Search for the cell housing the specified text and yield its [X, Y] center coordinate. 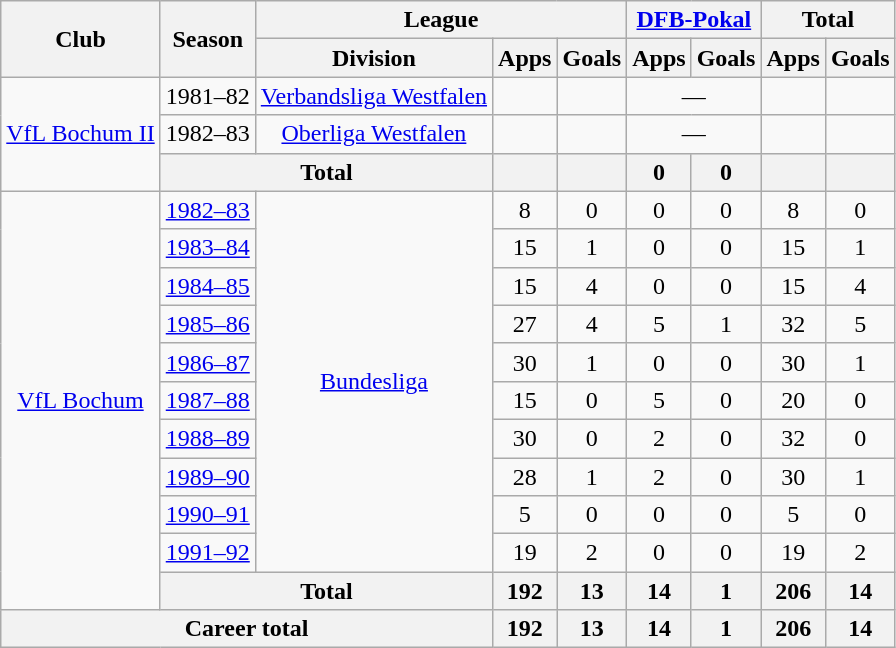
1983–84 [208, 248]
DFB-Pokal [694, 20]
1985–86 [208, 324]
League [440, 20]
1984–85 [208, 286]
Oberliga Westfalen [374, 134]
Division [374, 58]
1989–90 [208, 477]
28 [525, 477]
1986–87 [208, 362]
1988–89 [208, 438]
20 [793, 400]
1987–88 [208, 400]
Season [208, 39]
1991–92 [208, 553]
1990–91 [208, 515]
Bundesliga [374, 382]
27 [525, 324]
Career total [247, 629]
1981–82 [208, 96]
VfL Bochum II [80, 134]
Verbandsliga Westfalen [374, 96]
VfL Bochum [80, 400]
Club [80, 39]
